Identify which cell holds the provided text, then report its (X, Y) central coordinate. 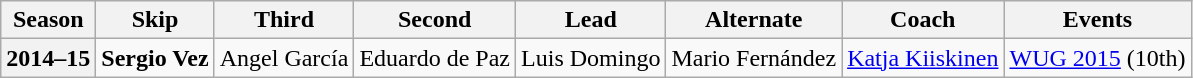
Second (435, 20)
Mario Fernández (754, 58)
Katja Kiiskinen (923, 58)
Luis Domingo (591, 58)
Skip (155, 20)
Events (1098, 20)
WUG 2015 (10th) (1098, 58)
Sergio Vez (155, 58)
Eduardo de Paz (435, 58)
Lead (591, 20)
Third (284, 20)
Season (48, 20)
2014–15 (48, 58)
Angel García (284, 58)
Coach (923, 20)
Alternate (754, 20)
